Provide the [X, Y] coordinate of the cell's center where the given text is located.  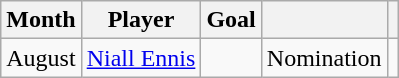
Niall Ennis [141, 58]
Nomination [324, 58]
Goal [231, 20]
Player [141, 20]
Month [41, 20]
August [41, 58]
